Identify which cell holds the provided text, then report its [x, y] central coordinate. 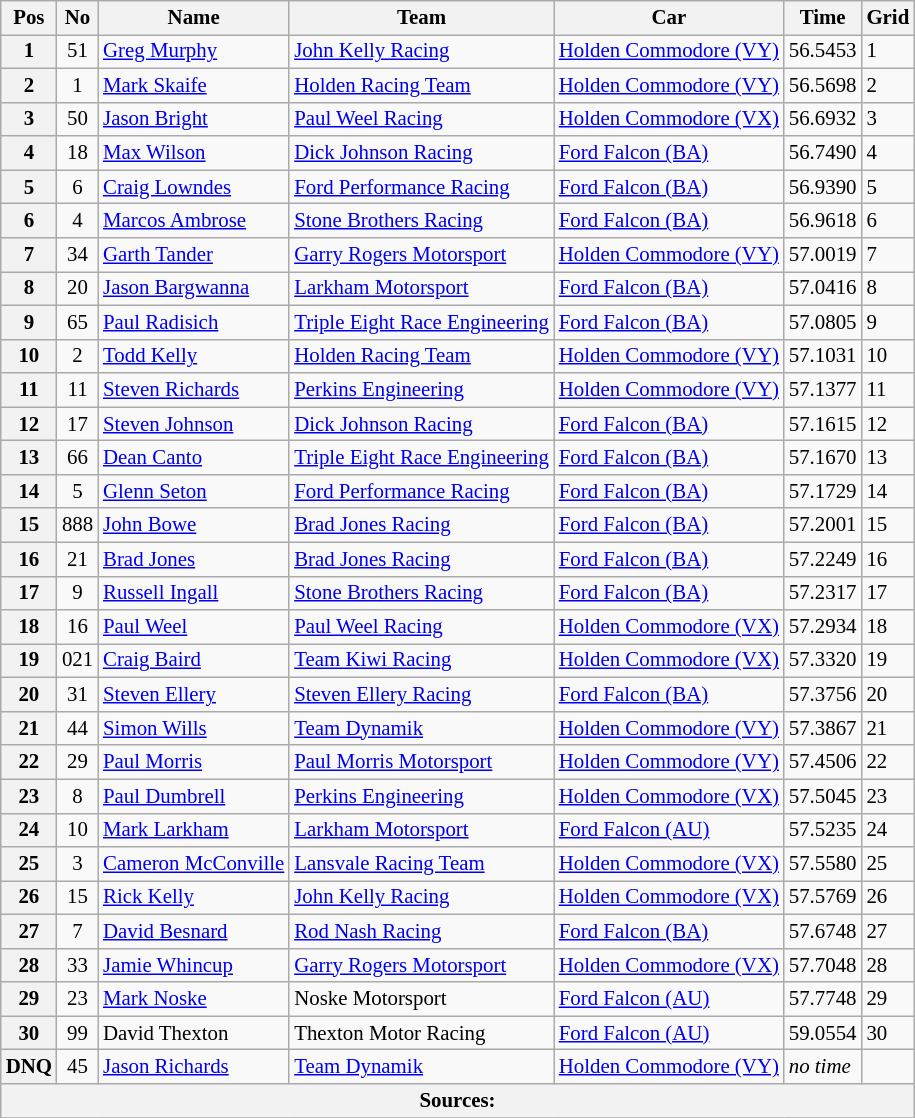
66 [78, 458]
Rod Nash Racing [422, 931]
John Bowe [194, 525]
57.2001 [823, 525]
Max Wilson [194, 153]
Name [194, 18]
Greg Murphy [194, 51]
888 [78, 525]
Steven Richards [194, 390]
31 [78, 695]
57.0805 [823, 322]
DNQ [29, 1067]
Craig Baird [194, 661]
57.0416 [823, 288]
56.5453 [823, 51]
Paul Morris [194, 762]
59.0554 [823, 1033]
56.9618 [823, 221]
Pos [29, 18]
Rick Kelly [194, 898]
Simon Wills [194, 728]
33 [78, 965]
Paul Radisich [194, 322]
Glenn Seton [194, 491]
57.3867 [823, 728]
57.0019 [823, 255]
Steven Ellery [194, 695]
57.5769 [823, 898]
David Thexton [194, 1033]
Todd Kelly [194, 356]
Paul Weel [194, 627]
Time [823, 18]
57.2934 [823, 627]
56.9390 [823, 187]
no time [823, 1067]
Mark Noske [194, 999]
44 [78, 728]
Garth Tander [194, 255]
Team [422, 18]
56.7490 [823, 153]
Paul Dumbrell [194, 796]
021 [78, 661]
Cameron McConville [194, 864]
57.5045 [823, 796]
Noske Motorsport [422, 999]
57.1377 [823, 390]
Lansvale Racing Team [422, 864]
Paul Morris Motorsport [422, 762]
Mark Larkham [194, 830]
57.1615 [823, 424]
Dean Canto [194, 458]
99 [78, 1033]
57.5580 [823, 864]
Mark Skaife [194, 85]
45 [78, 1067]
No [78, 18]
57.2249 [823, 559]
57.7748 [823, 999]
Thexton Motor Racing [422, 1033]
Jason Bargwanna [194, 288]
57.3756 [823, 695]
50 [78, 119]
Steven Ellery Racing [422, 695]
57.6748 [823, 931]
Brad Jones [194, 559]
Craig Lowndes [194, 187]
57.7048 [823, 965]
57.4506 [823, 762]
56.5698 [823, 85]
57.1670 [823, 458]
Russell Ingall [194, 593]
56.6932 [823, 119]
Sources: [458, 1101]
65 [78, 322]
Car [669, 18]
Team Kiwi Racing [422, 661]
57.2317 [823, 593]
David Besnard [194, 931]
34 [78, 255]
57.5235 [823, 830]
Jamie Whincup [194, 965]
51 [78, 51]
Grid [888, 18]
Jason Richards [194, 1067]
Jason Bright [194, 119]
Marcos Ambrose [194, 221]
57.1729 [823, 491]
57.3320 [823, 661]
Steven Johnson [194, 424]
57.1031 [823, 356]
